Output the (X, Y) coordinate of the center of the cell containing the given text.  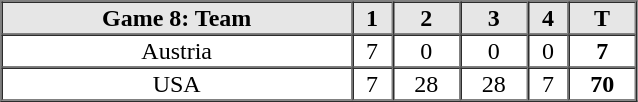
T (602, 18)
1 (372, 18)
4 (548, 18)
3 (494, 18)
70 (602, 84)
Austria (177, 50)
Game 8: Team (177, 18)
USA (177, 84)
2 (426, 18)
